Search for the cell housing the specified text and yield its (x, y) center coordinate. 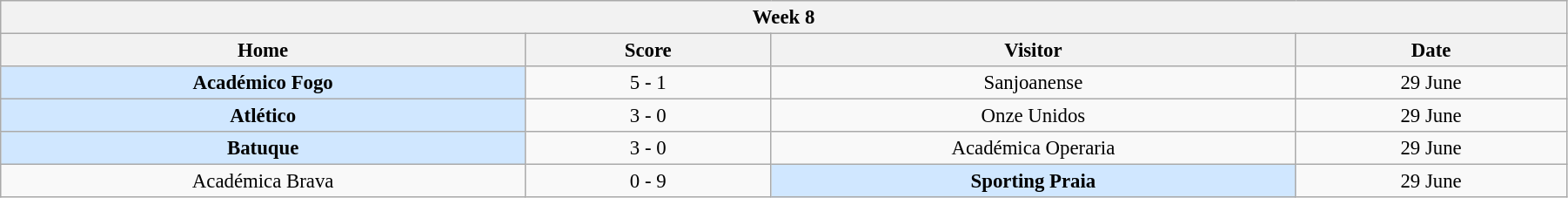
Date (1431, 51)
5 - 1 (647, 83)
Sanjoanense (1034, 83)
Atlético (263, 116)
0 - 9 (647, 181)
Score (647, 51)
Académico Fogo (263, 83)
Académica Brava (263, 181)
Home (263, 51)
Onze Unidos (1034, 116)
Batuque (263, 148)
Sporting Praia (1034, 181)
Week 8 (784, 17)
Visitor (1034, 51)
Académica Operaria (1034, 148)
